Pinpoint the cell where the given text exists, returning its [X, Y] midpoint coordinate. 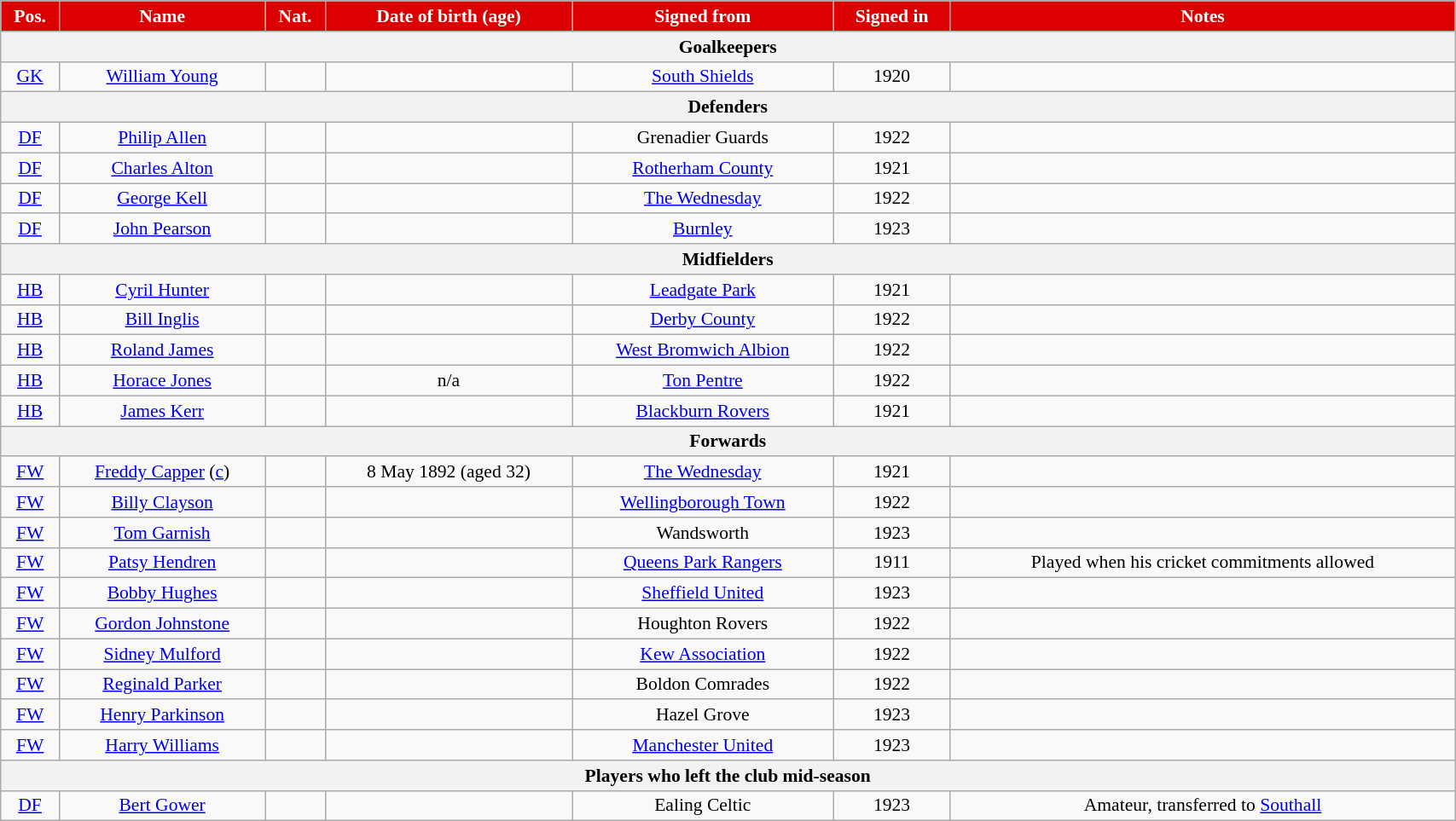
Notes [1203, 16]
Freddy Capper (c) [162, 472]
Horace Jones [162, 381]
Boldon Comrades [703, 685]
1920 [892, 77]
Leadgate Park [703, 290]
Bill Inglis [162, 320]
Wellingborough Town [703, 502]
William Young [162, 77]
Rotherham County [703, 168]
Grenadier Guards [703, 138]
Played when his cricket commitments allowed [1203, 563]
Tom Garnish [162, 533]
John Pearson [162, 229]
Ealing Celtic [703, 806]
Burnley [703, 229]
Sidney Mulford [162, 654]
Billy Clayson [162, 502]
Bert Gower [162, 806]
Roland James [162, 350]
Henry Parkinson [162, 715]
Midfielders [728, 259]
Forwards [728, 442]
Pos. [31, 16]
James Kerr [162, 411]
Goalkeepers [728, 47]
GK [31, 77]
8 May 1892 (aged 32) [449, 472]
Name [162, 16]
Charles Alton [162, 168]
Gordon Johnstone [162, 624]
Nat. [295, 16]
Reginald Parker [162, 685]
Signed in [892, 16]
George Kell [162, 199]
Hazel Grove [703, 715]
Wandsworth [703, 533]
Signed from [703, 16]
Players who left the club mid-season [728, 776]
West Bromwich Albion [703, 350]
n/a [449, 381]
Bobby Hughes [162, 593]
Sheffield United [703, 593]
Derby County [703, 320]
Manchester United [703, 745]
South Shields [703, 77]
Date of birth (age) [449, 16]
Defenders [728, 107]
Houghton Rovers [703, 624]
Philip Allen [162, 138]
Ton Pentre [703, 381]
1911 [892, 563]
Cyril Hunter [162, 290]
Patsy Hendren [162, 563]
Blackburn Rovers [703, 411]
Amateur, transferred to Southall [1203, 806]
Harry Williams [162, 745]
Queens Park Rangers [703, 563]
Kew Association [703, 654]
